Return the [X, Y] coordinate for the center point of the cell that contains the specified text.  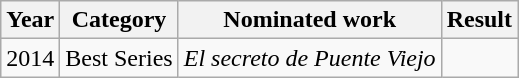
Nominated work [310, 20]
Category [119, 20]
Result [479, 20]
Year [30, 20]
Best Series [119, 58]
El secreto de Puente Viejo [310, 58]
2014 [30, 58]
